Output the [x, y] coordinate of the center of the cell containing the given text.  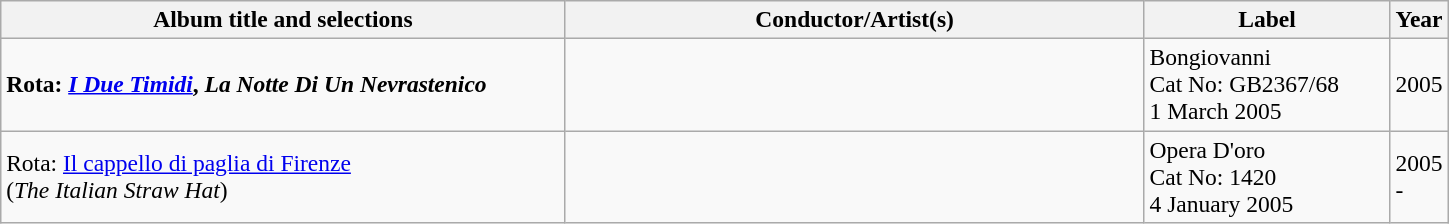
2005 [1419, 84]
Conductor/Artist(s) [854, 19]
Rota: I Due Timidi, La Notte Di Un Nevrastenico [283, 84]
Year [1419, 19]
2005- [1419, 176]
Rota: Il cappello di paglia di Firenze(The Italian Straw Hat) [283, 176]
Label [1267, 19]
BongiovanniCat No: GB2367/681 March 2005 [1267, 84]
Album title and selections [283, 19]
Opera D'oroCat No: 14204 January 2005 [1267, 176]
